Extract the (x, y) coordinate from the center of the cell holding the provided text.  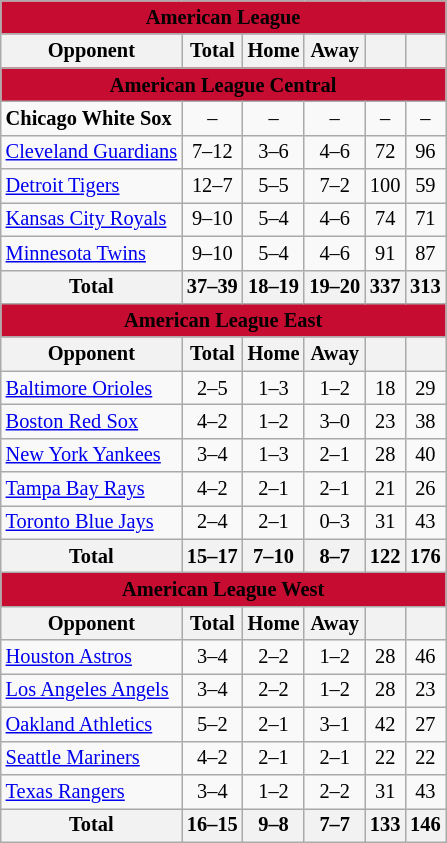
3–1 (334, 724)
91 (385, 253)
Seattle Mariners (92, 758)
59 (425, 186)
Tampa Bay Rays (92, 489)
26 (425, 489)
42 (385, 724)
12–7 (212, 186)
Boston Red Sox (92, 421)
37–39 (212, 287)
72 (385, 152)
American League East (224, 320)
74 (385, 219)
Los Angeles Angels (92, 690)
87 (425, 253)
313 (425, 287)
7–12 (212, 152)
3–0 (334, 421)
Chicago White Sox (92, 118)
7–2 (334, 186)
5–5 (274, 186)
Toronto Blue Jays (92, 522)
7–10 (274, 556)
16–15 (212, 825)
Oakland Athletics (92, 724)
19–20 (334, 287)
27 (425, 724)
176 (425, 556)
2–4 (212, 522)
3–6 (274, 152)
Baltimore Orioles (92, 388)
122 (385, 556)
40 (425, 455)
46 (425, 657)
96 (425, 152)
7–7 (334, 825)
18–19 (274, 287)
146 (425, 825)
5–2 (212, 724)
15–17 (212, 556)
Texas Rangers (92, 791)
100 (385, 186)
0–3 (334, 522)
American League (224, 17)
2–5 (212, 388)
New York Yankees (92, 455)
21 (385, 489)
Cleveland Guardians (92, 152)
18 (385, 388)
38 (425, 421)
Minnesota Twins (92, 253)
337 (385, 287)
8–7 (334, 556)
133 (385, 825)
Detroit Tigers (92, 186)
American League West (224, 589)
9–8 (274, 825)
29 (425, 388)
Kansas City Royals (92, 219)
71 (425, 219)
American League Central (224, 85)
Houston Astros (92, 657)
